Search for the cell housing the specified text and yield its (x, y) center coordinate. 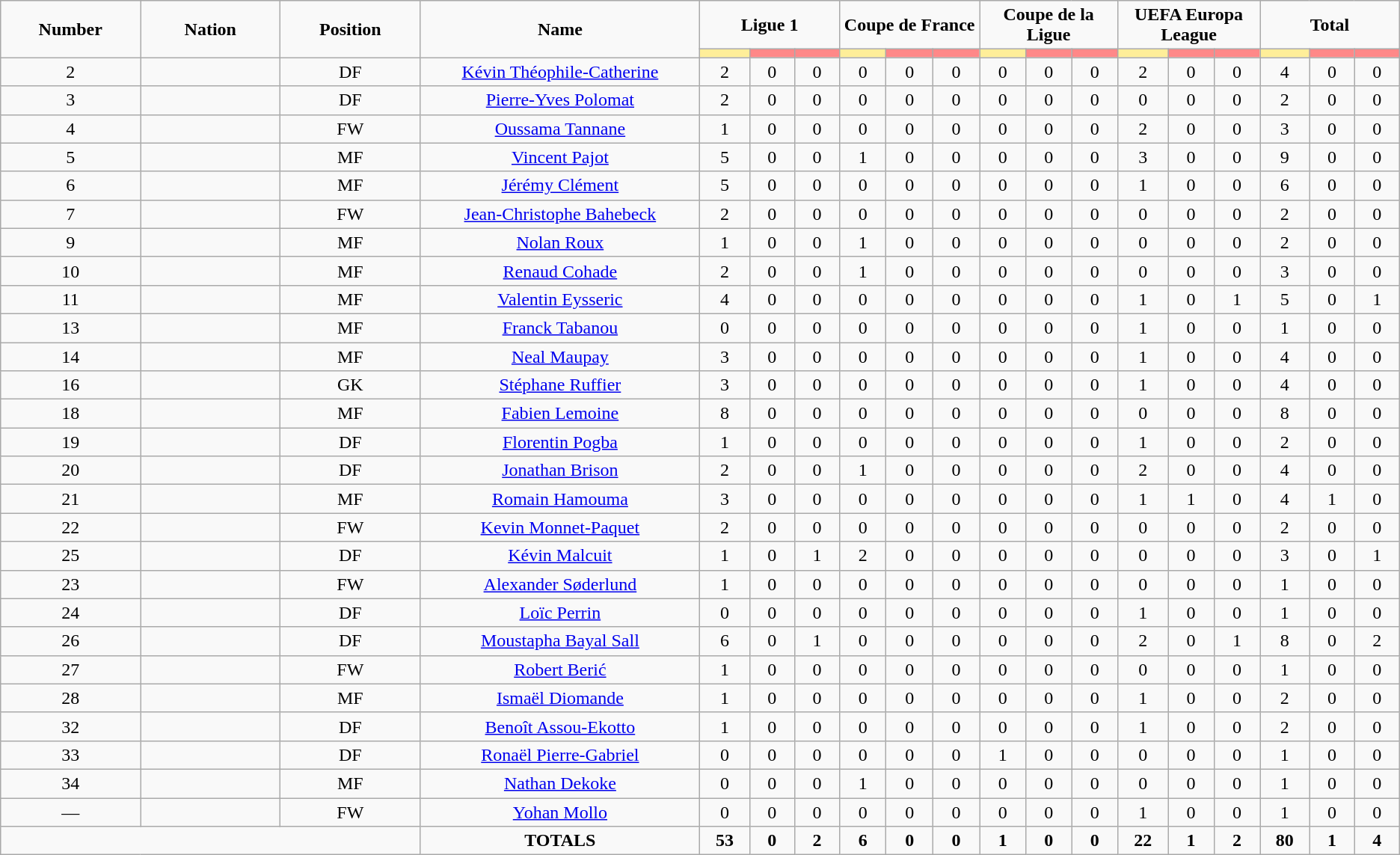
Loïc Perrin (560, 613)
32 (70, 726)
Fabien Lemoine (560, 414)
53 (725, 841)
Moustapha Bayal Sall (560, 641)
Jean-Christophe Bahebeck (560, 214)
Nation (211, 29)
19 (70, 442)
Kévin Théophile-Catherine (560, 72)
Position (350, 29)
Franck Tabanou (560, 328)
Oussama Tannane (560, 129)
Kévin Malcuit (560, 556)
Jérémy Clément (560, 186)
21 (70, 499)
27 (70, 669)
18 (70, 414)
Jonathan Brison (560, 471)
Ronaël Pierre-Gabriel (560, 755)
16 (70, 385)
33 (70, 755)
80 (1285, 841)
Romain Hamouma (560, 499)
34 (70, 783)
28 (70, 698)
GK (350, 385)
Robert Berić (560, 669)
Stéphane Ruffier (560, 385)
Florentin Pogba (560, 442)
24 (70, 613)
Ligue 1 (770, 25)
25 (70, 556)
Ismaël Diomande (560, 698)
14 (70, 357)
10 (70, 271)
Total (1330, 25)
20 (70, 471)
11 (70, 299)
Valentin Eysseric (560, 299)
Alexander Søderlund (560, 584)
7 (70, 214)
Neal Maupay (560, 357)
Kevin Monnet-Paquet (560, 527)
Vincent Pajot (560, 157)
Coupe de France (909, 25)
Renaud Cohade (560, 271)
13 (70, 328)
Nathan Dekoke (560, 783)
Name (560, 29)
Benoît Assou-Ekotto (560, 726)
Yohan Mollo (560, 812)
26 (70, 641)
UEFA Europa League (1189, 25)
TOTALS (560, 841)
Nolan Roux (560, 242)
23 (70, 584)
Coupe de la Ligue (1049, 25)
— (70, 812)
Number (70, 29)
Pierre-Yves Polomat (560, 100)
